Extract the (x, y) coordinate from the center of the cell holding the provided text.  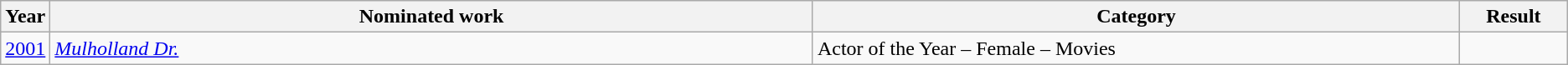
Nominated work (432, 17)
Mulholland Dr. (432, 48)
Result (1514, 17)
Year (25, 17)
2001 (25, 48)
Category (1136, 17)
Actor of the Year – Female – Movies (1136, 48)
